Detect which cell encompasses the target text, then output its (X, Y) center coordinate. 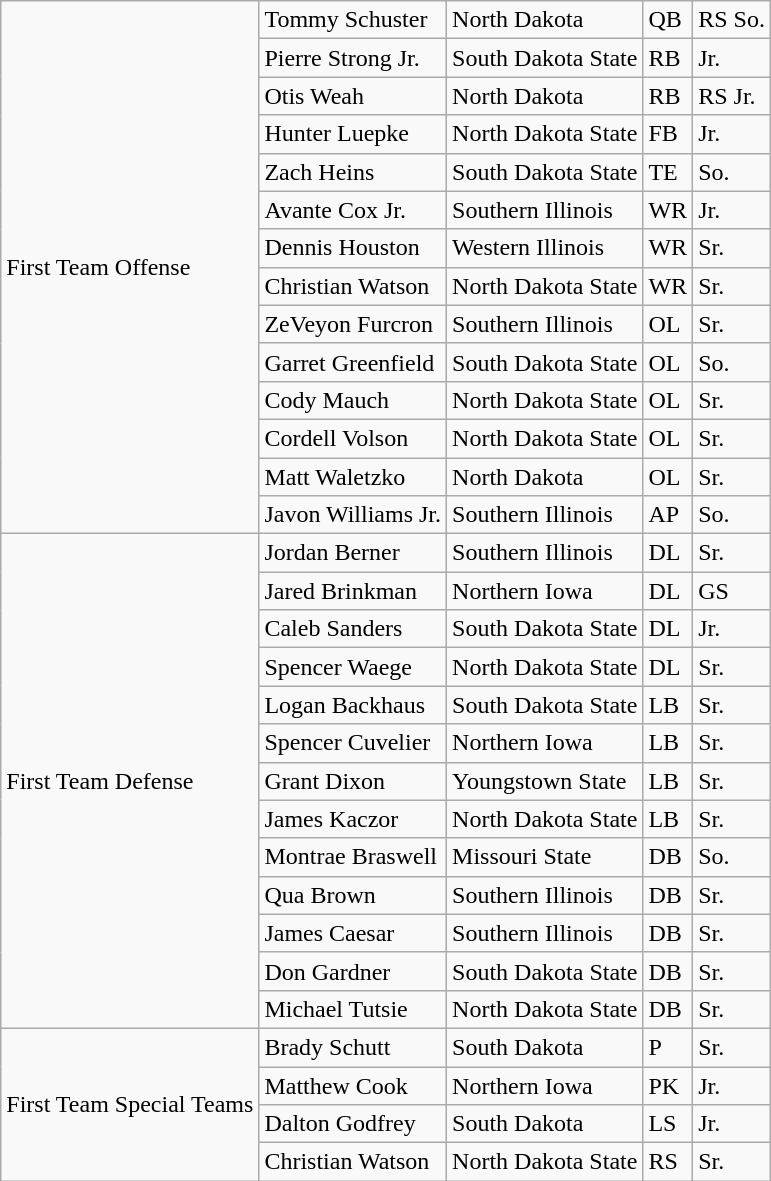
Jared Brinkman (353, 591)
Dennis Houston (353, 248)
FB (668, 134)
Caleb Sanders (353, 629)
RS Jr. (732, 96)
Javon Williams Jr. (353, 515)
Logan Backhaus (353, 705)
Spencer Waege (353, 667)
Garret Greenfield (353, 362)
Grant Dixon (353, 781)
Hunter Luepke (353, 134)
RS So. (732, 20)
James Caesar (353, 933)
First Team Special Teams (130, 1104)
ZeVeyon Furcron (353, 324)
Montrae Braswell (353, 857)
Zach Heins (353, 172)
Don Gardner (353, 971)
Avante Cox Jr. (353, 210)
Youngstown State (545, 781)
Qua Brown (353, 895)
James Kaczor (353, 819)
Pierre Strong Jr. (353, 58)
Brady Schutt (353, 1047)
Dalton Godfrey (353, 1124)
LS (668, 1124)
RS (668, 1162)
Jordan Berner (353, 553)
Cordell Volson (353, 438)
Tommy Schuster (353, 20)
TE (668, 172)
AP (668, 515)
Missouri State (545, 857)
Otis Weah (353, 96)
GS (732, 591)
Matthew Cook (353, 1085)
Cody Mauch (353, 400)
QB (668, 20)
P (668, 1047)
PK (668, 1085)
Michael Tutsie (353, 1009)
Matt Waletzko (353, 477)
Spencer Cuvelier (353, 743)
First Team Offense (130, 268)
First Team Defense (130, 782)
Western Illinois (545, 248)
